Detect which cell encompasses the target text, then output its (X, Y) center coordinate. 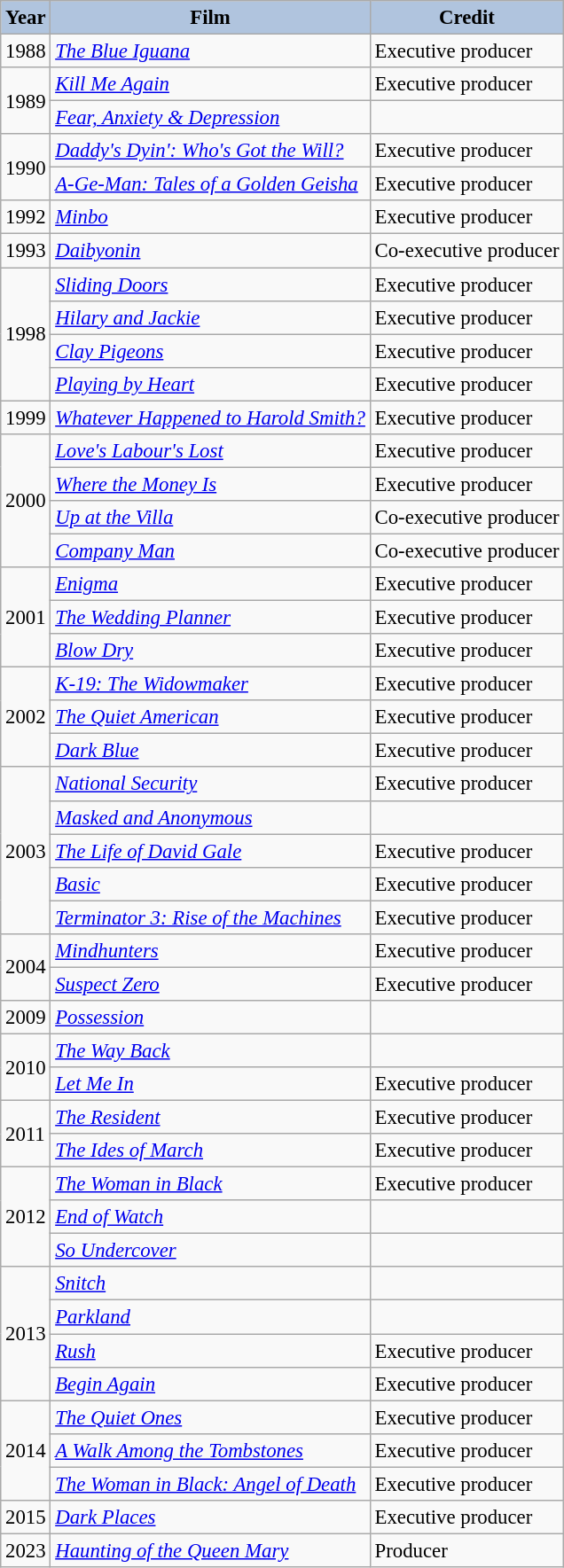
Mindhunters (210, 951)
2011 (26, 1135)
The Life of David Gale (210, 851)
Sliding Doors (210, 285)
A Walk Among the Tombstones (210, 1450)
2009 (26, 1018)
2003 (26, 851)
Love's Labour's Lost (210, 451)
Dark Places (210, 1517)
Producer (466, 1550)
The Quiet American (210, 717)
2000 (26, 501)
Playing by Heart (210, 384)
Company Man (210, 550)
2013 (26, 1334)
Clay Pigeons (210, 351)
Basic (210, 884)
2002 (26, 718)
Haunting of the Queen Mary (210, 1550)
Fear, Anxiety & Depression (210, 118)
A-Ge-Man: Tales of a Golden Geisha (210, 184)
Where the Money Is (210, 484)
National Security (210, 784)
Begin Again (210, 1384)
The Ides of March (210, 1151)
1999 (26, 417)
The Blue Iguana (210, 51)
Blow Dry (210, 651)
So Undercover (210, 1251)
Rush (210, 1351)
Parkland (210, 1317)
Film (210, 18)
The Resident (210, 1118)
2001 (26, 617)
Enigma (210, 584)
The Woman in Black: Angel of Death (210, 1484)
2010 (26, 1067)
1998 (26, 334)
Masked and Anonymous (210, 817)
2012 (26, 1218)
Kill Me Again (210, 84)
Credit (466, 18)
Suspect Zero (210, 984)
End of Watch (210, 1217)
2023 (26, 1550)
Daddy's Dyin': Who's Got the Will? (210, 151)
Let Me In (210, 1084)
Whatever Happened to Harold Smith? (210, 417)
1988 (26, 51)
Year (26, 18)
1993 (26, 251)
The Way Back (210, 1050)
1992 (26, 217)
Dark Blue (210, 751)
Daibyonin (210, 251)
1990 (26, 167)
2015 (26, 1517)
Up at the Villa (210, 518)
2004 (26, 968)
Minbo (210, 217)
2014 (26, 1450)
K-19: The Widowmaker (210, 684)
The Woman in Black (210, 1184)
The Wedding Planner (210, 618)
1989 (26, 101)
Possession (210, 1018)
Terminator 3: Rise of the Machines (210, 917)
The Quiet Ones (210, 1417)
Hilary and Jackie (210, 317)
Snitch (210, 1284)
